Locate the cell with the specified text and output its [X, Y] center coordinate. 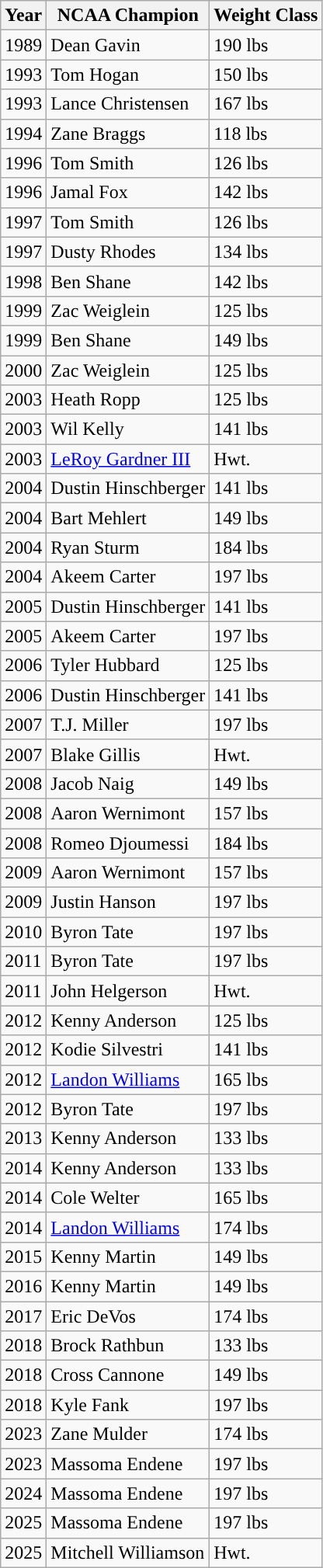
2013 [23, 1139]
2010 [23, 932]
Year [23, 16]
150 lbs [266, 75]
Jacob Naig [128, 784]
Mitchell Williamson [128, 1552]
Eric DeVos [128, 1316]
Brock Rathbun [128, 1346]
LeRoy Gardner III [128, 459]
190 lbs [266, 45]
1994 [23, 134]
Dean Gavin [128, 45]
2024 [23, 1493]
2017 [23, 1316]
Zane Braggs [128, 134]
2000 [23, 370]
John Helgerson [128, 991]
Cross Cannone [128, 1375]
2015 [23, 1257]
Romeo Djoumessi [128, 843]
T.J. Miller [128, 725]
Heath Ropp [128, 400]
134 lbs [266, 252]
Weight Class [266, 16]
Blake Gillis [128, 754]
1989 [23, 45]
Tom Hogan [128, 75]
Cole Welter [128, 1198]
Justin Hanson [128, 902]
Jamal Fox [128, 193]
Bart Mehlert [128, 518]
2016 [23, 1286]
167 lbs [266, 104]
Wil Kelly [128, 429]
Kodie Silvestri [128, 1050]
1998 [23, 281]
Ryan Sturm [128, 548]
Zane Mulder [128, 1434]
Tyler Hubbard [128, 666]
Lance Christensen [128, 104]
Kyle Fank [128, 1405]
Dusty Rhodes [128, 252]
118 lbs [266, 134]
NCAA Champion [128, 16]
